Return [x, y] of the center of cell containing provided text 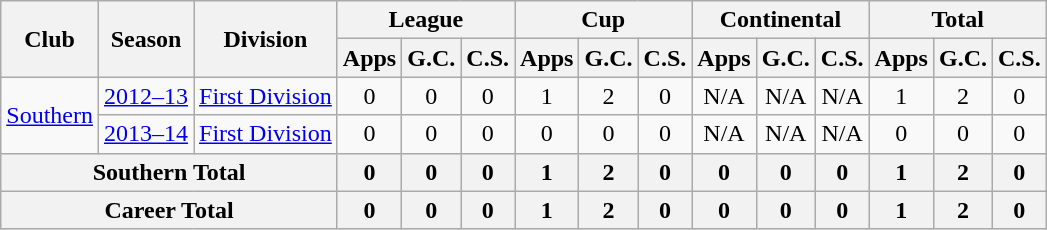
Career Total [170, 210]
2013–14 [146, 134]
Club [50, 39]
Southern Total [170, 172]
Season [146, 39]
Continental [780, 20]
2012–13 [146, 96]
Total [958, 20]
Southern [50, 115]
Cup [604, 20]
League [426, 20]
Division [266, 39]
